Return (x, y) of the center of cell containing provided text 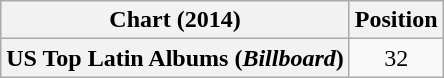
32 (396, 58)
Position (396, 20)
US Top Latin Albums (Billboard) (176, 58)
Chart (2014) (176, 20)
